Scan for the cell matching the given text and deliver its [x, y] coordinate at center. 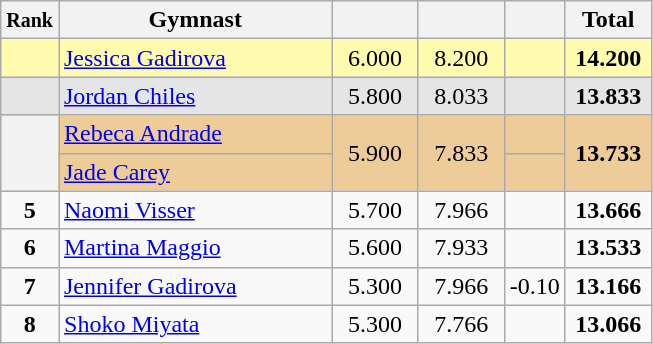
13.533 [608, 248]
13.733 [608, 153]
13.066 [608, 324]
Shoko Miyata [195, 324]
Jordan Chiles [195, 96]
Jessica Gadirova [195, 58]
14.200 [608, 58]
-0.10 [534, 286]
Jennifer Gadirova [195, 286]
Jade Carey [195, 172]
13.666 [608, 210]
7.766 [461, 324]
7.833 [461, 153]
7 [30, 286]
Naomi Visser [195, 210]
5 [30, 210]
5.600 [375, 248]
Total [608, 20]
6.000 [375, 58]
5.900 [375, 153]
8 [30, 324]
Rank [30, 20]
6 [30, 248]
8.200 [461, 58]
Rebeca Andrade [195, 134]
Martina Maggio [195, 248]
8.033 [461, 96]
7.933 [461, 248]
13.833 [608, 96]
13.166 [608, 286]
5.700 [375, 210]
Gymnast [195, 20]
5.800 [375, 96]
